Extract the (X, Y) coordinate from the center of the cell holding the provided text.  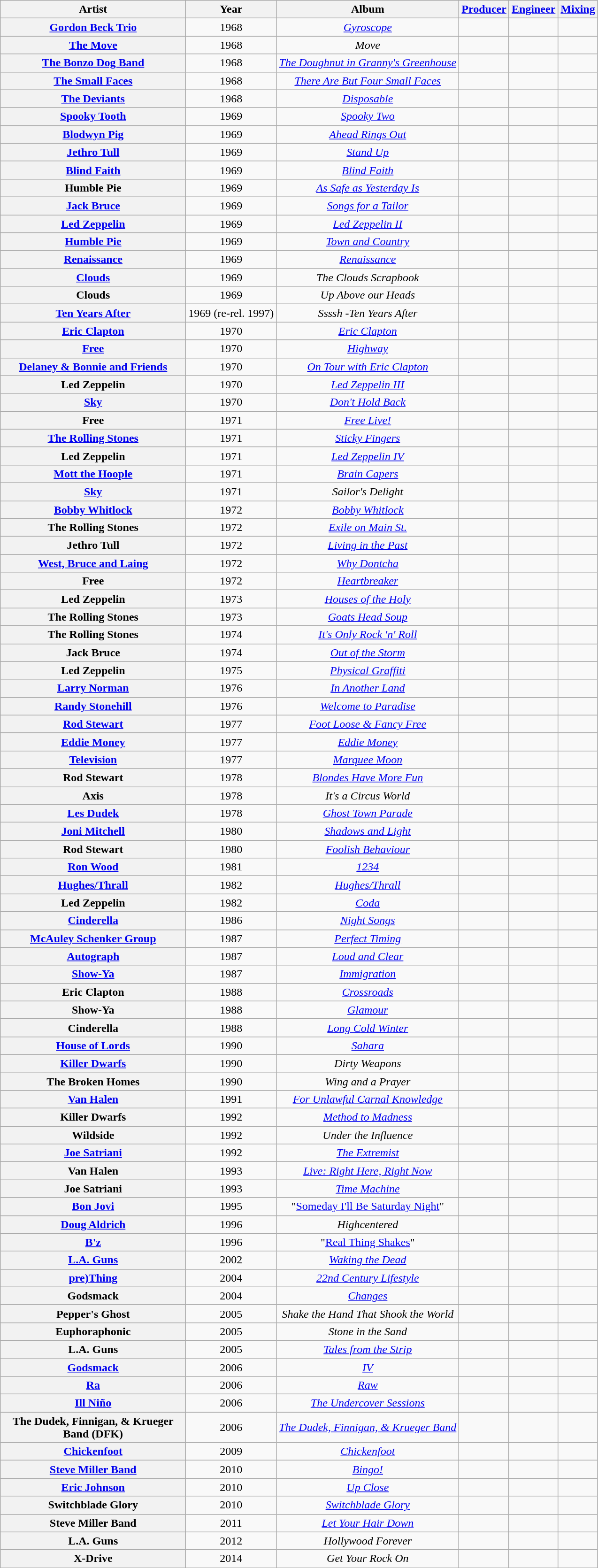
Up Close (368, 1487)
Led Zeppelin IV (368, 456)
1975 (231, 670)
The Clouds Scrapbook (368, 277)
Dirty Weapons (368, 1063)
Randy Stonehill (93, 706)
Foot Loose & Fancy Free (368, 724)
It's a Circus World (368, 796)
Engineer (533, 9)
"Real Thing Shakes" (368, 1242)
Wildside (93, 1135)
Stone in the Sand (368, 1331)
pre)Thing (93, 1278)
Wing and a Prayer (368, 1081)
Night Songs (368, 921)
Artist (93, 9)
Exile on Main St. (368, 528)
Spooky Tooth (93, 116)
1981 (231, 867)
IV (368, 1368)
Live: Right Here, Right Now (368, 1171)
"Someday I'll Be Saturday Night" (368, 1207)
Time Machine (368, 1189)
Free Live! (368, 420)
Autograph (93, 956)
X-Drive (93, 1559)
Perfect Timing (368, 938)
The Extremist (368, 1153)
Led Zeppelin II (368, 224)
Glamour (368, 1010)
2012 (231, 1541)
Ahead Rings Out (368, 134)
Stand Up (368, 152)
Sailor's Delight (368, 492)
Waking the Dead (368, 1260)
House of Lords (93, 1045)
The Broken Homes (93, 1081)
1234 (368, 867)
Brain Capers (368, 474)
Les Dudek (93, 814)
The Dudek, Finnigan, & Krueger Band (DFK) (93, 1427)
West, Bruce and Laing (93, 563)
Heartbreaker (368, 581)
Larry Norman (93, 688)
1986 (231, 921)
Long Cold Winter (368, 1028)
Blondes Have More Fun (368, 777)
Under the Influence (368, 1135)
Producer (484, 9)
Led Zeppelin III (368, 384)
Immigration (368, 974)
Up Above our Heads (368, 295)
Loud and Clear (368, 956)
Method to Madness (368, 1117)
The Undercover Sessions (368, 1403)
Television (93, 760)
Doug Aldrich (93, 1224)
1995 (231, 1207)
Goats Head Soup (368, 617)
Sahara (368, 1045)
Bon Jovi (93, 1207)
Blodwyn Pig (93, 134)
Town and Country (368, 242)
Ill Niño (93, 1403)
2002 (231, 1260)
Move (368, 45)
2014 (231, 1559)
Get Your Rock On (368, 1559)
Ra (93, 1385)
Spooky Two (368, 116)
The Move (93, 45)
It's Only Rock 'n' Roll (368, 635)
The Small Faces (93, 81)
As Safe as Yesterday Is (368, 188)
B'z (93, 1242)
Coda (368, 903)
Tales from the Strip (368, 1349)
Euphoraphonic (93, 1331)
The Deviants (93, 99)
1991 (231, 1099)
Year (231, 9)
In Another Land (368, 688)
Delaney & Bonnie and Friends (93, 367)
Why Dontcha (368, 563)
Crossroads (368, 992)
Don't Hold Back (368, 402)
There Are But Four Small Faces (368, 81)
Houses of the Holy (368, 599)
Shadows and Light (368, 831)
Shake the Hand That Shook the World (368, 1314)
Mixing (578, 9)
Pepper's Ghost (93, 1314)
Joni Mitchell (93, 831)
1969 (re-rel. 1997) (231, 313)
Welcome to Paradise (368, 706)
For Unlawful Carnal Knowledge (368, 1099)
Highcentered (368, 1224)
Mott the Hoople (93, 474)
Album (368, 9)
Foolish Behaviour (368, 849)
Gordon Beck Trio (93, 27)
The Doughnut in Granny's Greenhouse (368, 63)
Physical Graffiti (368, 670)
Highway (368, 349)
The Dudek, Finnigan, & Krueger Band (368, 1427)
Eric Johnson (93, 1487)
McAuley Schenker Group (93, 938)
Ron Wood (93, 867)
Out of the Storm (368, 653)
2009 (231, 1452)
On Tour with Eric Clapton (368, 367)
Gyroscope (368, 27)
2011 (231, 1523)
Living in the Past (368, 546)
Songs for a Tailor (368, 206)
Marquee Moon (368, 760)
Hollywood Forever (368, 1541)
Ssssh -Ten Years After (368, 313)
Sticky Fingers (368, 438)
Changes (368, 1296)
Bingo! (368, 1469)
Raw (368, 1385)
Disposable (368, 99)
Axis (93, 796)
22nd Century Lifestyle (368, 1278)
Ghost Town Parade (368, 814)
Ten Years After (93, 313)
Let Your Hair Down (368, 1523)
The Bonzo Dog Band (93, 63)
